For the text-containing cell, return its midpoint in [x, y] coordinate format. 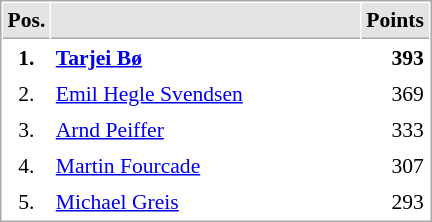
4. [26, 165]
333 [396, 129]
Tarjei Bø [206, 57]
Martin Fourcade [206, 165]
393 [396, 57]
369 [396, 93]
Points [396, 21]
293 [396, 201]
Emil Hegle Svendsen [206, 93]
Michael Greis [206, 201]
Pos. [26, 21]
Arnd Peiffer [206, 129]
3. [26, 129]
307 [396, 165]
5. [26, 201]
1. [26, 57]
2. [26, 93]
